Return [x, y] of the center of cell containing provided text 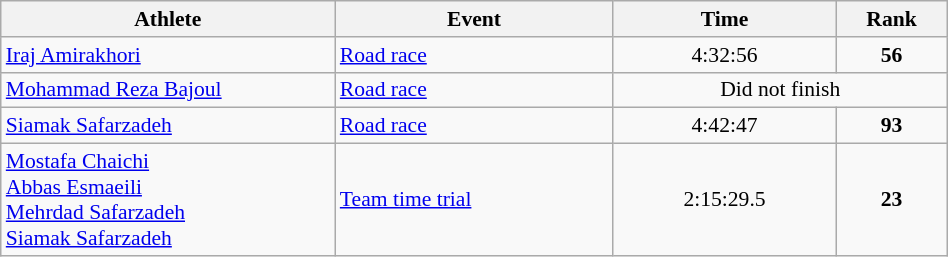
Iraj Amirakhori [168, 55]
Siamak Safarzadeh [168, 126]
Rank [892, 19]
Athlete [168, 19]
Time [724, 19]
Mostafa ChaichiAbbas EsmaeiliMehrdad SafarzadehSiamak Safarzadeh [168, 200]
2:15:29.5 [724, 200]
4:42:47 [724, 126]
23 [892, 200]
93 [892, 126]
56 [892, 55]
Team time trial [474, 200]
Did not finish [780, 90]
4:32:56 [724, 55]
Event [474, 19]
Mohammad Reza Bajoul [168, 90]
